From the cell containing the given text, extract its center point as [X, Y] coordinate. 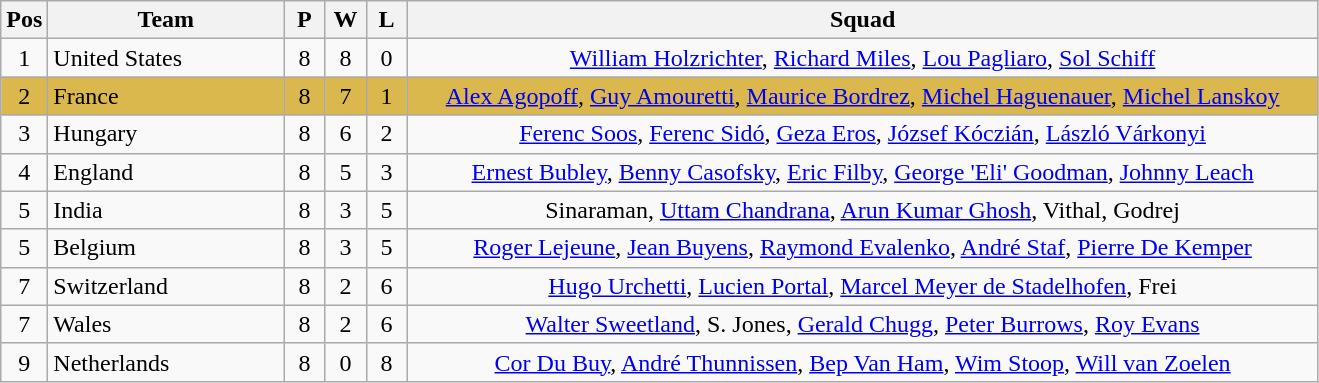
Sinaraman, Uttam Chandrana, Arun Kumar Ghosh, Vithal, Godrej [862, 210]
Wales [166, 324]
Alex Agopoff, Guy Amouretti, Maurice Bordrez, Michel Haguenauer, Michel Lanskoy [862, 96]
W [346, 20]
United States [166, 58]
Walter Sweetland, S. Jones, Gerald Chugg, Peter Burrows, Roy Evans [862, 324]
Roger Lejeune, Jean Buyens, Raymond Evalenko, André Staf, Pierre De Kemper [862, 248]
William Holzrichter, Richard Miles, Lou Pagliaro, Sol Schiff [862, 58]
France [166, 96]
9 [24, 362]
Belgium [166, 248]
P [304, 20]
Cor Du Buy, André Thunnissen, Bep Van Ham, Wim Stoop, Will van Zoelen [862, 362]
England [166, 172]
Team [166, 20]
Ernest Bubley, Benny Casofsky, Eric Filby, George 'Eli' Goodman, Johnny Leach [862, 172]
Netherlands [166, 362]
Switzerland [166, 286]
L [386, 20]
Ferenc Soos, Ferenc Sidó, Geza Eros, József Kóczián, László Várkonyi [862, 134]
4 [24, 172]
India [166, 210]
Hugo Urchetti, Lucien Portal, Marcel Meyer de Stadelhofen, Frei [862, 286]
Pos [24, 20]
Hungary [166, 134]
Squad [862, 20]
